For the text-containing cell, return its midpoint in [X, Y] coordinate format. 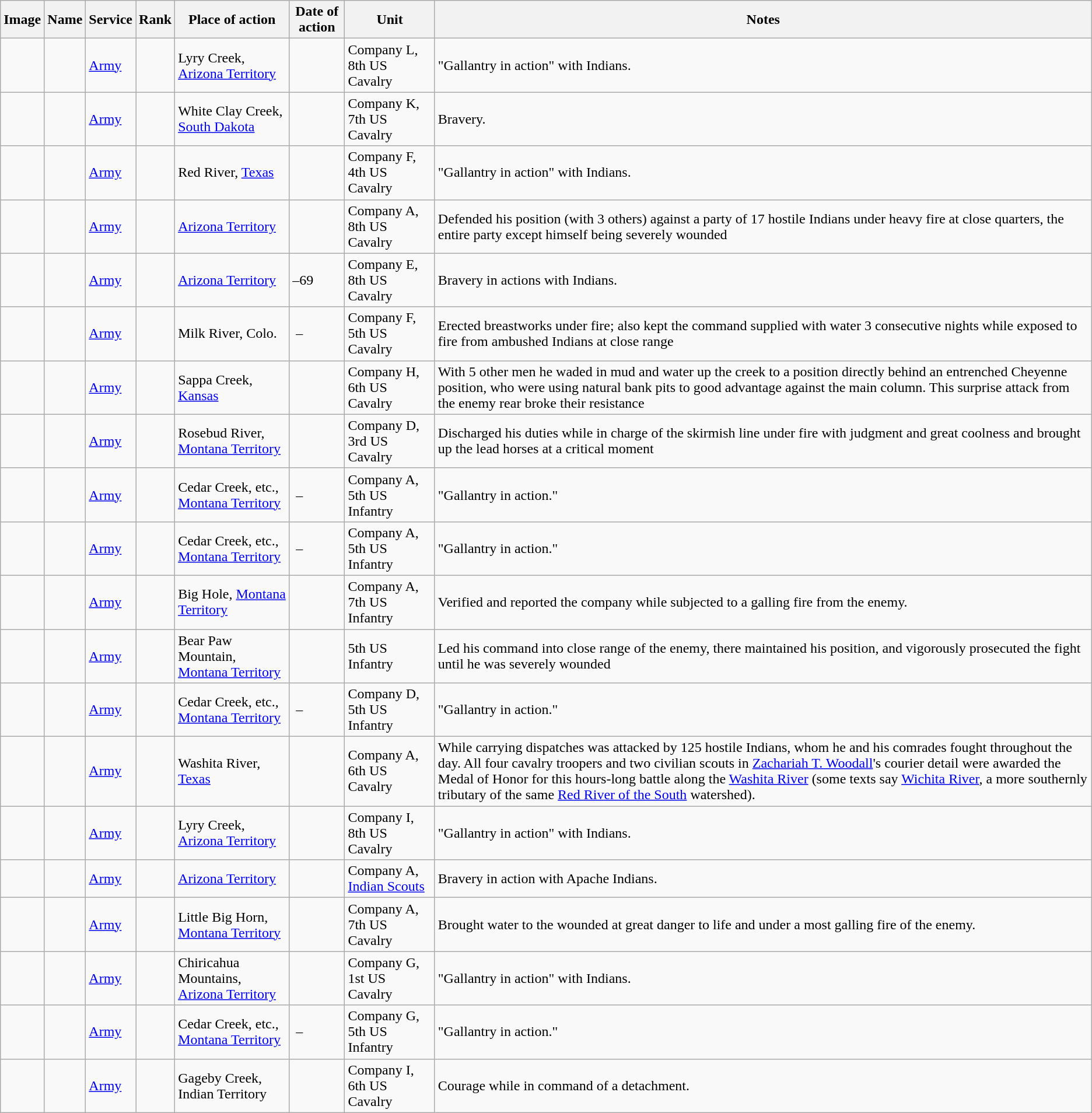
Bravery in action with Apache Indians. [763, 878]
Notes [763, 20]
–69 [317, 280]
Company A, 7th US Infantry [390, 602]
Bravery in actions with Indians. [763, 280]
Company I, 8th US Cavalry [390, 833]
5th US Infantry [390, 656]
Company A, 7th US Cavalry [390, 925]
Brought water to the wounded at great danger to life and under a most galling fire of the enemy. [763, 925]
Gageby Creek, Indian Territory [232, 1086]
Company F, 4th US Cavalry [390, 173]
White Clay Creek, South Dakota [232, 119]
Name [65, 20]
Rosebud River, Montana Territory [232, 441]
Chiricahua Mountains, Arizona Territory [232, 978]
Image [22, 20]
Unit [390, 20]
Company K, 7th US Cavalry [390, 119]
Place of action [232, 20]
Company A, Indian Scouts [390, 878]
Led his command into close range of the enemy, there maintained his position, and vigorously prosecuted the fight until he was severely wounded [763, 656]
Company E, 8th US Cavalry [390, 280]
Big Hole, Montana Territory [232, 602]
Company A, 6th US Cavalry [390, 771]
Bravery. [763, 119]
Date of action [317, 20]
Company I, 6th US Cavalry [390, 1086]
Courage while in command of a detachment. [763, 1086]
Company H, 6th US Cavalry [390, 387]
Rank [155, 20]
Company L, 8th US Cavalry [390, 65]
Red River, Texas [232, 173]
Bear Paw Mountain, Montana Territory [232, 656]
Little Big Horn, Montana Territory [232, 925]
Company D, 3rd US Cavalry [390, 441]
Company D, 5th US Infantry [390, 710]
Service [111, 20]
Verified and reported the company while subjected to a galling fire from the enemy. [763, 602]
Milk River, Colo. [232, 334]
Company G, 1st US Cavalry [390, 978]
Sappa Creek, Kansas [232, 387]
Company A, 8th US Cavalry [390, 226]
Company F, 5th US Cavalry [390, 334]
Company G, 5th US Infantry [390, 1032]
Washita River, Texas [232, 771]
